Return [X, Y] of the center of cell containing provided text 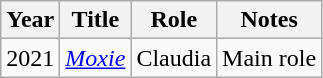
Role [174, 20]
Title [96, 20]
Notes [270, 20]
Year [30, 20]
2021 [30, 58]
Main role [270, 58]
Claudia [174, 58]
Moxie [96, 58]
